Pinpoint the cell where the given text exists, returning its (X, Y) midpoint coordinate. 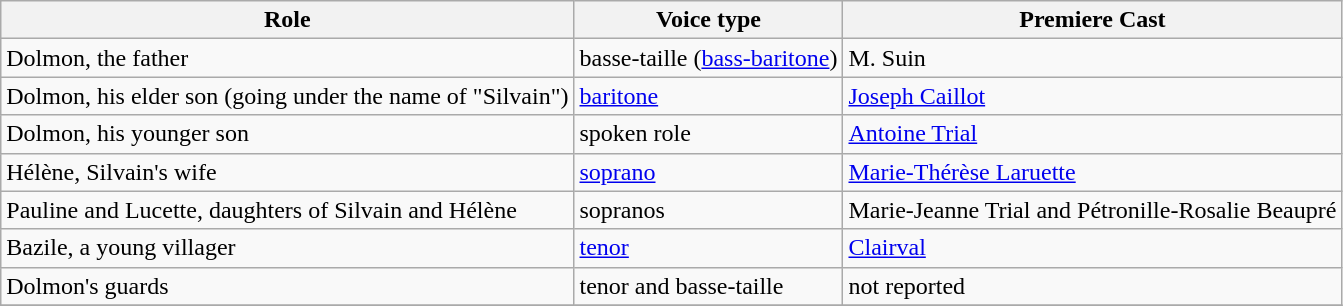
Pauline and Lucette, daughters of Silvain and Hélène (288, 210)
Voice type (708, 20)
Marie-Thérèse Laruette (1092, 172)
basse-taille (bass-baritone) (708, 58)
Role (288, 20)
Joseph Caillot (1092, 96)
Premiere Cast (1092, 20)
not reported (1092, 286)
Bazile, a young villager (288, 248)
Dolmon, his younger son (288, 134)
Marie-Jeanne Trial and Pétronille-Rosalie Beaupré (1092, 210)
tenor and basse-taille (708, 286)
Antoine Trial (1092, 134)
Dolmon's guards (288, 286)
spoken role (708, 134)
sopranos (708, 210)
Dolmon, his elder son (going under the name of "Silvain") (288, 96)
M. Suin (1092, 58)
baritone (708, 96)
Hélène, Silvain's wife (288, 172)
Dolmon, the father (288, 58)
tenor (708, 248)
Clairval (1092, 248)
soprano (708, 172)
